Search for the cell housing the specified text and yield its (X, Y) center coordinate. 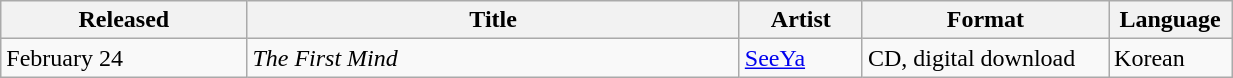
SeeYa (800, 58)
February 24 (124, 58)
Language (1170, 20)
Artist (800, 20)
The First Mind (493, 58)
Format (985, 20)
Korean (1170, 58)
Released (124, 20)
CD, digital download (985, 58)
Title (493, 20)
